Capture the cell that displays the provided text and extract its [X, Y] central coordinate. 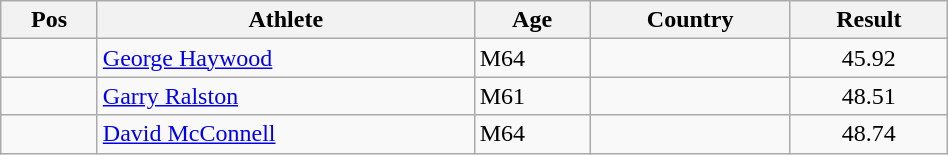
David McConnell [286, 134]
45.92 [868, 58]
M61 [532, 96]
Pos [50, 20]
Age [532, 20]
Garry Ralston [286, 96]
Result [868, 20]
Athlete [286, 20]
Country [690, 20]
George Haywood [286, 58]
48.74 [868, 134]
48.51 [868, 96]
